Extract the (x, y) coordinate from the center of the cell holding the provided text.  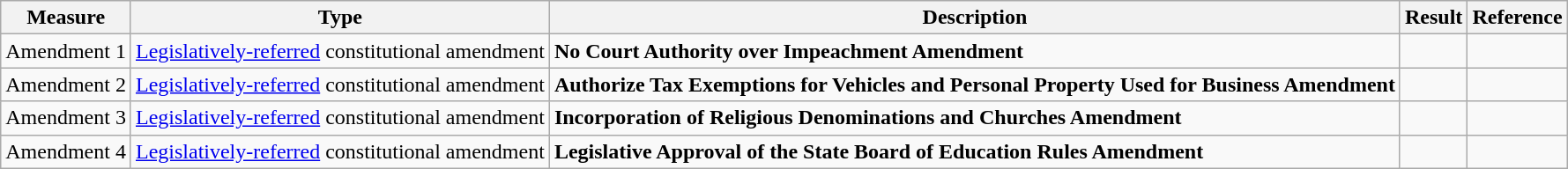
Legislative Approval of the State Board of Education Rules Amendment (975, 151)
Amendment 1 (66, 51)
No Court Authority over Impeachment Amendment (975, 51)
Result (1433, 18)
Description (975, 18)
Amendment 2 (66, 84)
Reference (1518, 18)
Measure (66, 18)
Amendment 3 (66, 118)
Amendment 4 (66, 151)
Authorize Tax Exemptions for Vehicles and Personal Property Used for Business Amendment (975, 84)
Incorporation of Religious Denominations and Churches Amendment (975, 118)
Type (340, 18)
